Provide the [x, y] coordinate of the cell's center where the given text is located.  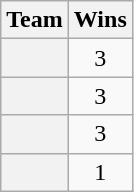
Team [35, 20]
Wins [100, 20]
1 [100, 172]
